Identify which cell holds the provided text, then report its [x, y] central coordinate. 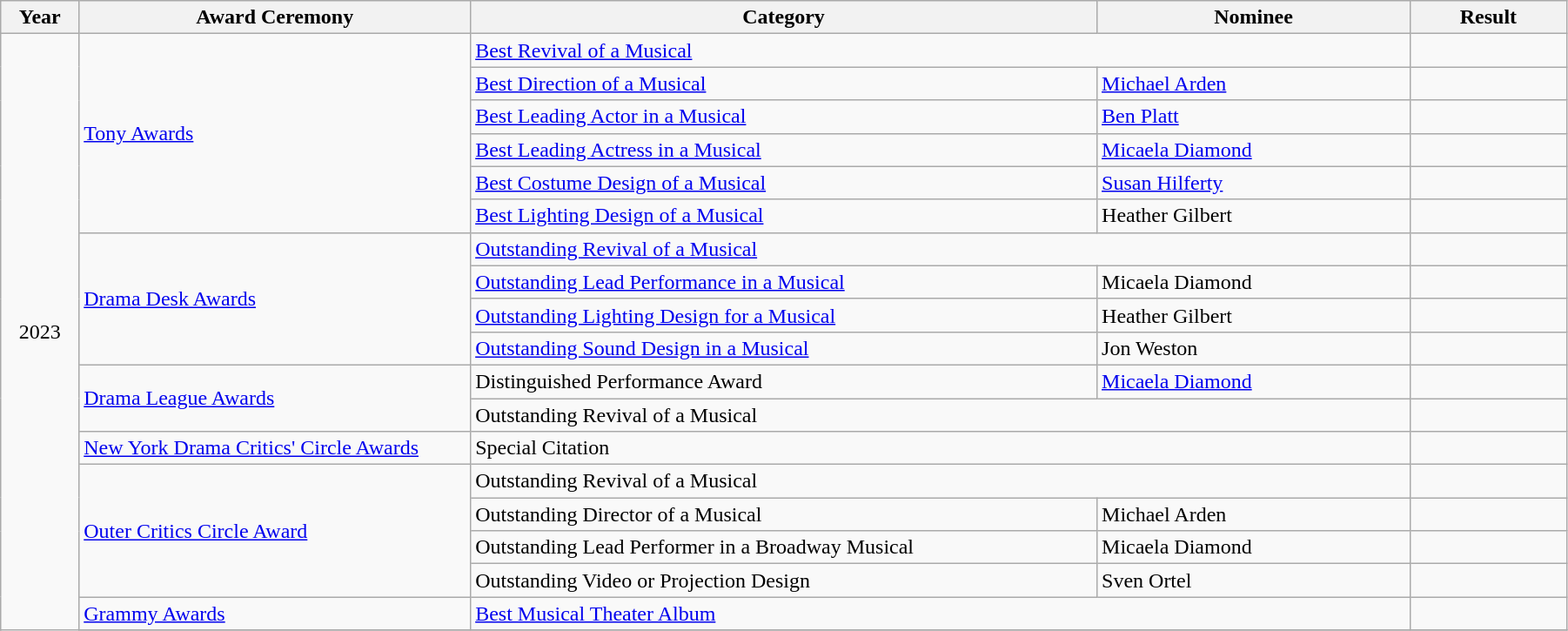
Best Direction of a Musical [784, 84]
Result [1488, 17]
Award Ceremony [275, 17]
Nominee [1254, 17]
Category [784, 17]
2023 [40, 332]
Best Lighting Design of a Musical [784, 216]
Outer Critics Circle Award [275, 531]
Tony Awards [275, 133]
Susan Hilferty [1254, 183]
Special Citation [941, 448]
Outstanding Lead Performance in a Musical [784, 282]
Best Musical Theater Album [941, 614]
Jon Weston [1254, 348]
Year [40, 17]
Best Revival of a Musical [941, 50]
Outstanding Sound Design in a Musical [784, 348]
New York Drama Critics' Circle Awards [275, 448]
Best Leading Actor in a Musical [784, 117]
Best Costume Design of a Musical [784, 183]
Best Leading Actress in a Musical [784, 150]
Drama League Awards [275, 398]
Outstanding Lead Performer in a Broadway Musical [784, 547]
Outstanding Video or Projection Design [784, 581]
Outstanding Lighting Design for a Musical [784, 315]
Sven Ortel [1254, 581]
Outstanding Director of a Musical [784, 514]
Ben Platt [1254, 117]
Distinguished Performance Award [784, 381]
Grammy Awards [275, 614]
Drama Desk Awards [275, 299]
